For the text-containing cell, return its midpoint in (x, y) coordinate format. 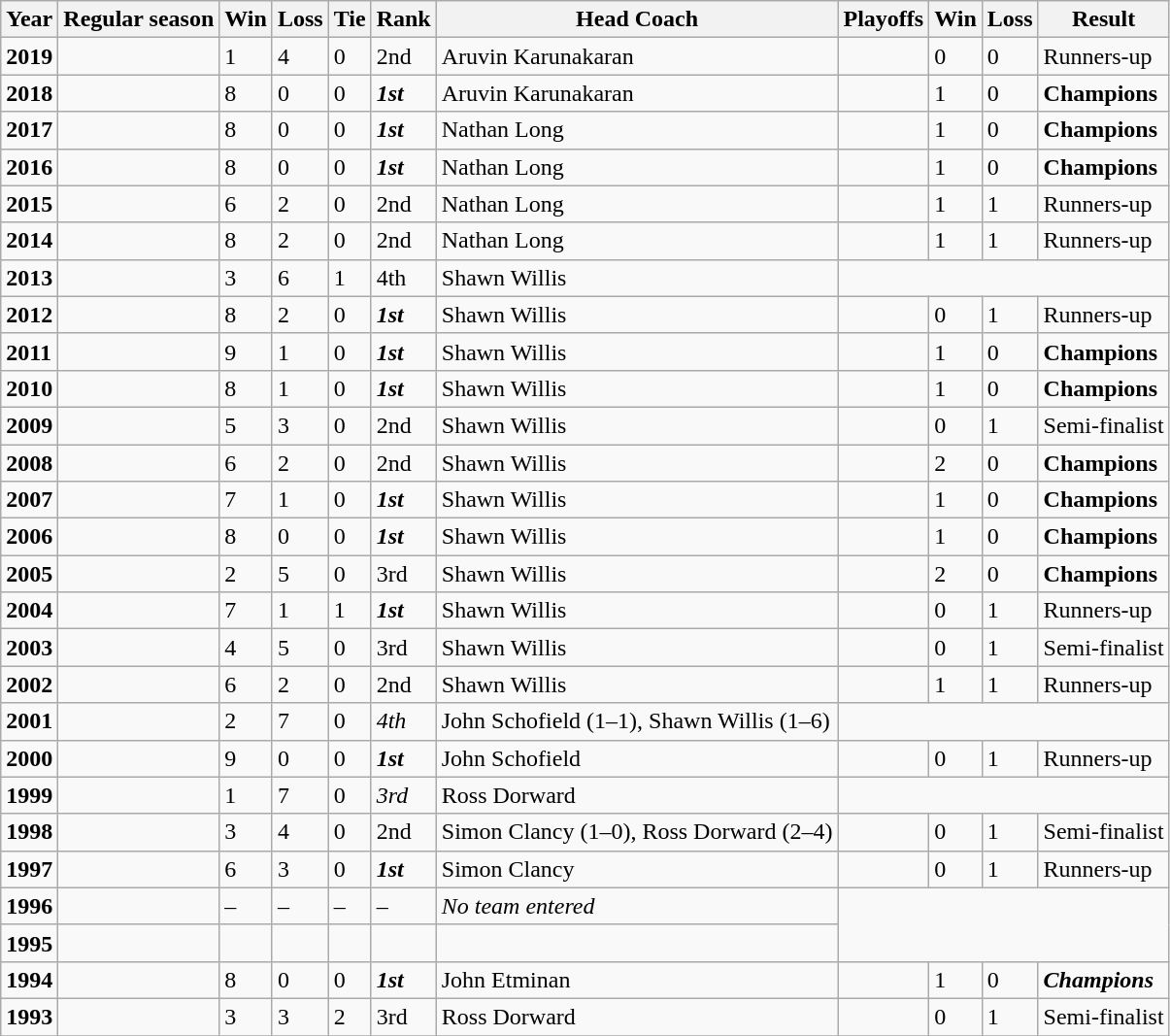
2001 (29, 721)
2000 (29, 758)
Result (1103, 19)
Tie (350, 19)
2013 (29, 278)
1993 (29, 1017)
2011 (29, 351)
2008 (29, 463)
1994 (29, 980)
2009 (29, 425)
2007 (29, 500)
2019 (29, 56)
No team entered (637, 906)
Simon Clancy (637, 869)
2016 (29, 167)
2004 (29, 611)
2018 (29, 93)
1998 (29, 832)
Regular season (139, 19)
2003 (29, 648)
2002 (29, 685)
John Etminan (637, 980)
1997 (29, 869)
2006 (29, 537)
Head Coach (637, 19)
John Schofield (1–1), Shawn Willis (1–6) (637, 721)
2005 (29, 574)
Playoffs (884, 19)
1999 (29, 795)
John Schofield (637, 758)
2015 (29, 204)
1995 (29, 943)
Year (29, 19)
2014 (29, 241)
Simon Clancy (1–0), Ross Dorward (2–4) (637, 832)
2017 (29, 130)
1996 (29, 906)
2010 (29, 388)
Rank (404, 19)
2012 (29, 315)
